Output the [x, y] coordinate of the center of the cell containing the given text.  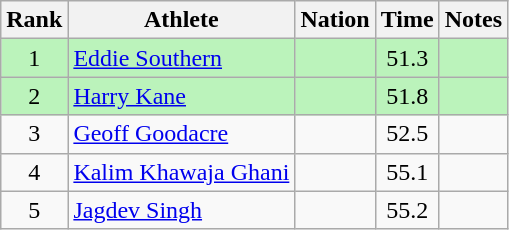
51.3 [407, 58]
Geoff Goodacre [182, 134]
Time [407, 20]
Rank [34, 20]
51.8 [407, 96]
Harry Kane [182, 96]
2 [34, 96]
4 [34, 172]
1 [34, 58]
Nation [335, 20]
52.5 [407, 134]
5 [34, 210]
55.2 [407, 210]
3 [34, 134]
Jagdev Singh [182, 210]
55.1 [407, 172]
Notes [473, 20]
Eddie Southern [182, 58]
Athlete [182, 20]
Kalim Khawaja Ghani [182, 172]
